Return the (X, Y) coordinate for the center point of the cell that contains the specified text.  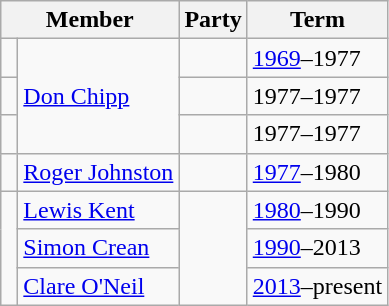
Lewis Kent (98, 210)
Roger Johnston (98, 172)
1980–1990 (317, 210)
1990–2013 (317, 248)
Member (90, 20)
1977–1980 (317, 172)
Clare O'Neil (98, 286)
Don Chipp (98, 96)
2013–present (317, 286)
Party (213, 20)
1969–1977 (317, 58)
Term (317, 20)
Simon Crean (98, 248)
